Output the [X, Y] coordinate of the center of the cell containing the given text.  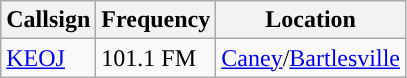
Location [311, 20]
Frequency [156, 20]
101.1 FM [156, 58]
Caney/Bartlesville [311, 58]
Callsign [48, 20]
KEOJ [48, 58]
